Capture the cell that displays the provided text and extract its (x, y) central coordinate. 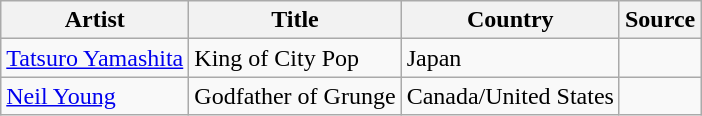
Tatsuro Yamashita (95, 58)
Source (660, 20)
Country (510, 20)
Neil Young (95, 96)
Title (295, 20)
Godfather of Grunge (295, 96)
Canada/United States (510, 96)
King of City Pop (295, 58)
Artist (95, 20)
Japan (510, 58)
